Return the [x, y] coordinate for the center point of the cell that contains the specified text.  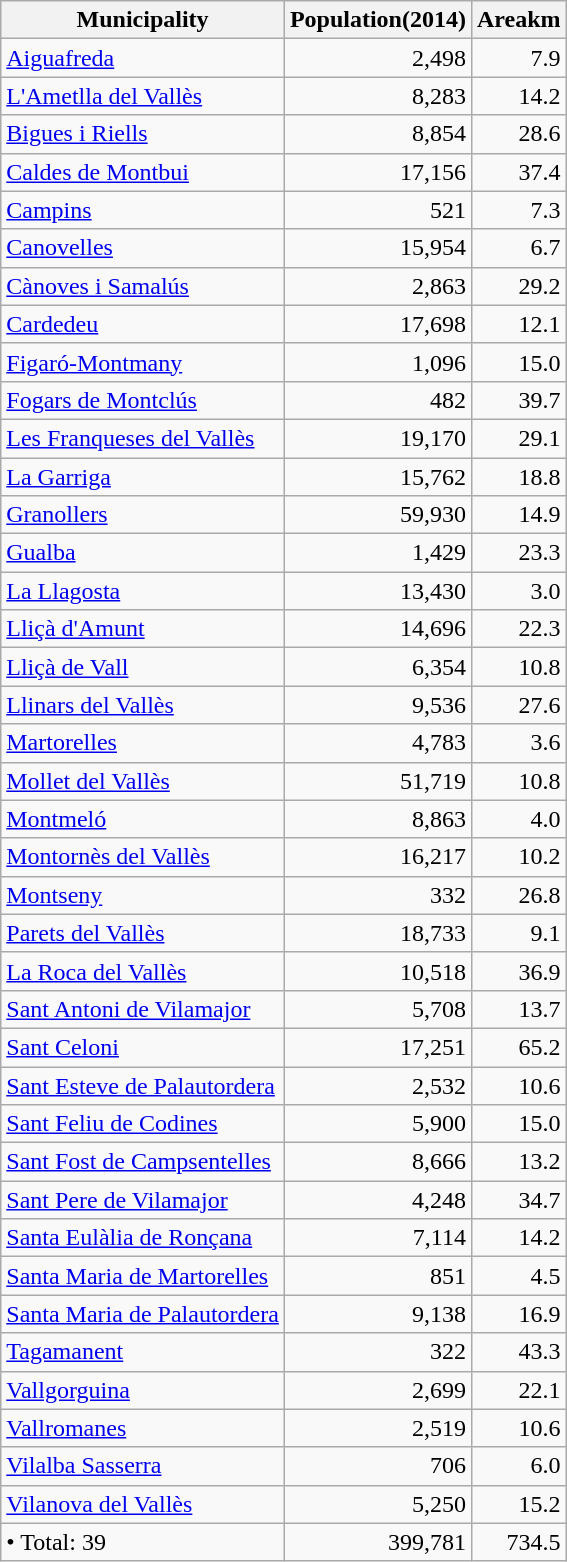
1,429 [378, 553]
734.5 [518, 1542]
Aiguafreda [143, 58]
15,954 [378, 248]
15,762 [378, 477]
Cànoves i Samalús [143, 286]
17,251 [378, 1047]
14,696 [378, 629]
Llinars del Vallès [143, 705]
Lliçà d'Amunt [143, 629]
Population(2014) [378, 20]
1,096 [378, 362]
8,283 [378, 96]
Sant Feliu de Codines [143, 1124]
51,719 [378, 781]
Mollet del Vallès [143, 781]
26.8 [518, 895]
Montornès del Vallès [143, 857]
Canovelles [143, 248]
Tagamanent [143, 1352]
28.6 [518, 134]
Santa Maria de Martorelles [143, 1276]
16.9 [518, 1314]
Sant Pere de Vilamajor [143, 1200]
59,930 [378, 515]
2,532 [378, 1085]
2,863 [378, 286]
9,138 [378, 1314]
22.3 [518, 629]
La Roca del Vallès [143, 971]
Sant Esteve de Palautordera [143, 1085]
2,699 [378, 1390]
27.6 [518, 705]
Vilanova del Vallès [143, 1504]
7.9 [518, 58]
5,900 [378, 1124]
5,250 [378, 1504]
36.9 [518, 971]
39.7 [518, 400]
706 [378, 1466]
7.3 [518, 210]
19,170 [378, 438]
Caldes de Montbui [143, 172]
8,666 [378, 1162]
29.2 [518, 286]
16,217 [378, 857]
8,863 [378, 819]
L'Ametlla del Vallès [143, 96]
3.0 [518, 591]
37.4 [518, 172]
La Llagosta [143, 591]
13.2 [518, 1162]
43.3 [518, 1352]
Fogars de Montclús [143, 400]
Sant Celoni [143, 1047]
Lliçà de Vall [143, 667]
Municipality [143, 20]
Sant Fost de Campsentelles [143, 1162]
Figaró-Montmany [143, 362]
13,430 [378, 591]
Vallgorguina [143, 1390]
Martorelles [143, 743]
5,708 [378, 1009]
65.2 [518, 1047]
Bigues i Riells [143, 134]
18.8 [518, 477]
6,354 [378, 667]
6.0 [518, 1466]
482 [378, 400]
Santa Maria de Palautordera [143, 1314]
22.1 [518, 1390]
Montseny [143, 895]
7,114 [378, 1238]
Vallromanes [143, 1428]
23.3 [518, 553]
34.7 [518, 1200]
10.2 [518, 857]
Areakm [518, 20]
3.6 [518, 743]
4.5 [518, 1276]
14.9 [518, 515]
Cardedeu [143, 324]
2,519 [378, 1428]
851 [378, 1276]
Granollers [143, 515]
29.1 [518, 438]
8,854 [378, 134]
Campins [143, 210]
Parets del Vallès [143, 933]
La Garriga [143, 477]
17,698 [378, 324]
10,518 [378, 971]
6.7 [518, 248]
2,498 [378, 58]
Gualba [143, 553]
521 [378, 210]
• Total: 39 [143, 1542]
Vilalba Sasserra [143, 1466]
15.2 [518, 1504]
Les Franqueses del Vallès [143, 438]
332 [378, 895]
12.1 [518, 324]
Sant Antoni de Vilamajor [143, 1009]
18,733 [378, 933]
13.7 [518, 1009]
399,781 [378, 1542]
17,156 [378, 172]
9,536 [378, 705]
4,783 [378, 743]
Montmeló [143, 819]
4,248 [378, 1200]
9.1 [518, 933]
322 [378, 1352]
Santa Eulàlia de Ronçana [143, 1238]
4.0 [518, 819]
